Locate the cell with the specified text and output its (X, Y) center coordinate. 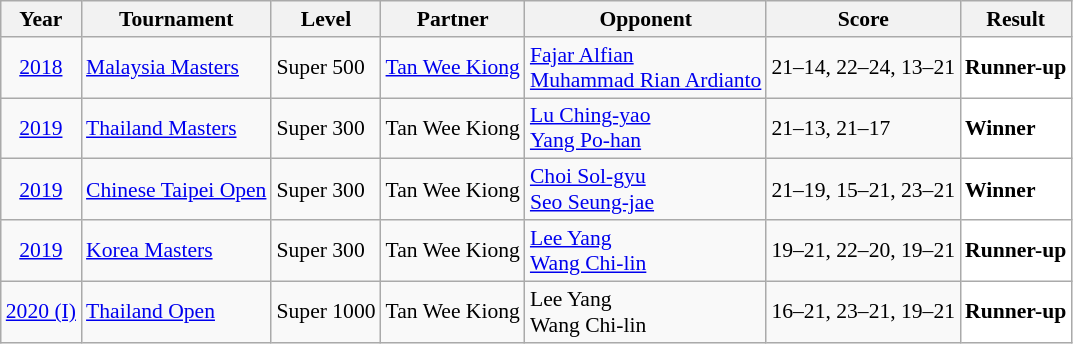
21–13, 21–17 (863, 128)
Result (1016, 19)
19–21, 22–20, 19–21 (863, 250)
Opponent (646, 19)
Score (863, 19)
Super 500 (326, 68)
2020 (I) (41, 312)
2018 (41, 68)
Partner (453, 19)
21–19, 15–21, 23–21 (863, 190)
Korea Masters (176, 250)
Thailand Open (176, 312)
Chinese Taipei Open (176, 190)
Fajar Alfian Muhammad Rian Ardianto (646, 68)
16–21, 23–21, 19–21 (863, 312)
Tournament (176, 19)
Choi Sol-gyu Seo Seung-jae (646, 190)
Thailand Masters (176, 128)
Year (41, 19)
Lu Ching-yao Yang Po-han (646, 128)
Super 1000 (326, 312)
21–14, 22–24, 13–21 (863, 68)
Malaysia Masters (176, 68)
Level (326, 19)
